Scan for the cell matching the given text and deliver its (X, Y) coordinate at center. 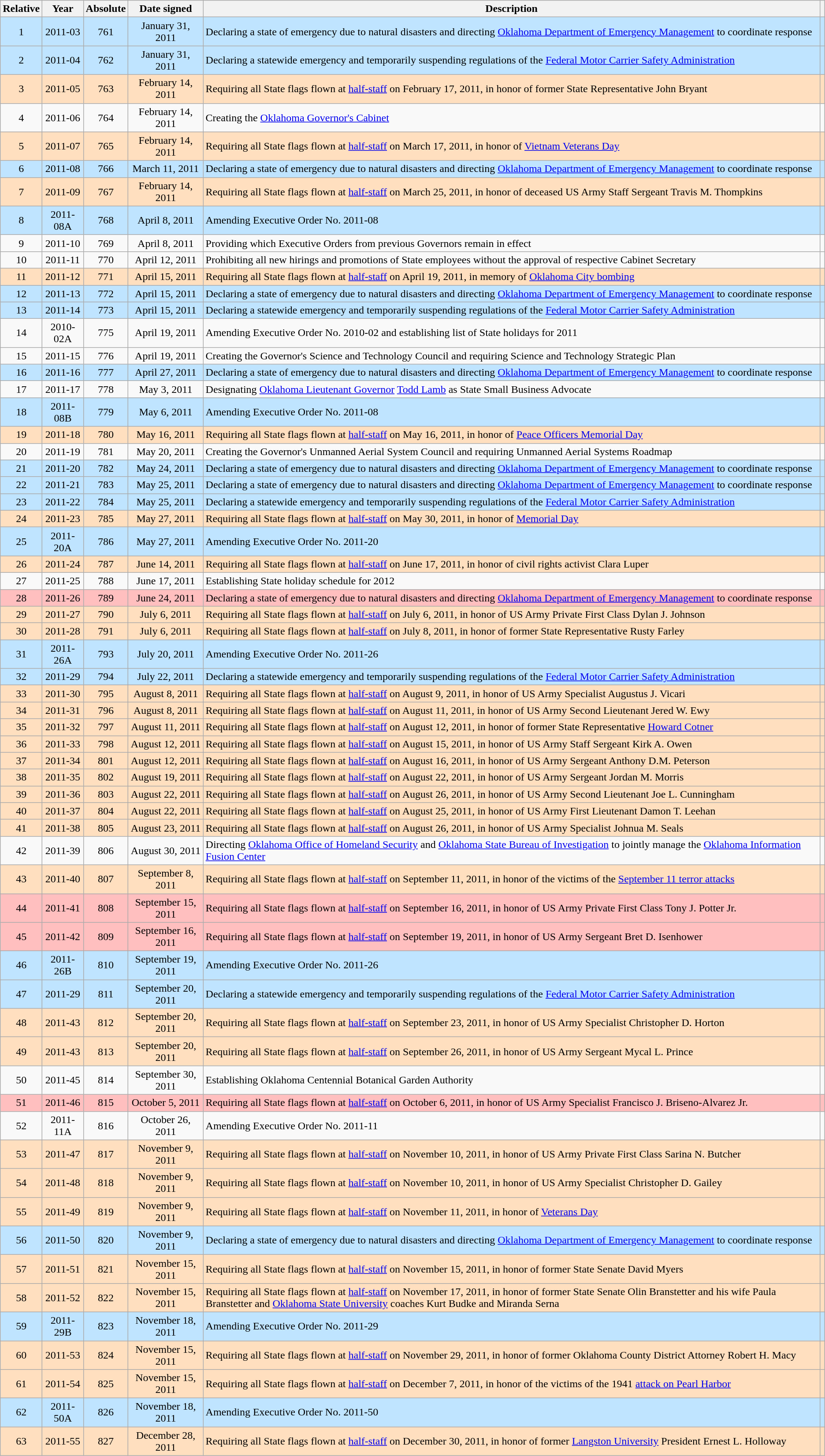
21 (21, 468)
34 (21, 710)
2011-35 (63, 777)
19 (21, 435)
2 (21, 60)
806 (106, 850)
2011-09 (63, 191)
771 (106, 276)
Requiring all State flags flown at half-staff on July 8, 2011, in honor of former State Representative Rusty Farley (511, 631)
57 (21, 1269)
812 (106, 1023)
Creating the Oklahoma Governor's Cabinet (511, 117)
31 (21, 654)
37 (21, 761)
June 14, 2011 (166, 564)
32 (21, 677)
2011-26A (63, 654)
August 23, 2011 (166, 828)
6 (21, 169)
29 (21, 615)
2011-52 (63, 1297)
August 19, 2011 (166, 777)
Designating Oklahoma Lieutenant Governor Todd Lamb as State Small Business Advocate (511, 389)
2011-08A (63, 220)
769 (106, 243)
2011-17 (63, 389)
2011-39 (63, 850)
23 (21, 502)
5 (21, 146)
Relative (21, 9)
2010-02A (63, 333)
7 (21, 191)
791 (106, 631)
787 (106, 564)
2011-22 (63, 502)
26 (21, 564)
816 (106, 1125)
20 (21, 452)
April 27, 2011 (166, 373)
768 (106, 220)
798 (106, 744)
18 (21, 412)
2011-03 (63, 32)
59 (21, 1326)
17 (21, 389)
47 (21, 994)
2011-11A (63, 1125)
Requiring all State flags flown at half-staff on September 26, 2011, in honor of US Army Sergeant Mycal L. Prince (511, 1051)
March 11, 2011 (166, 169)
50 (21, 1080)
10 (21, 260)
2011-45 (63, 1080)
September 8, 2011 (166, 879)
Requiring all State flags flown at half-staff on November 10, 2011, in honor of US Army Private First Class Sarina N. Butcher (511, 1154)
777 (106, 373)
803 (106, 794)
June 24, 2011 (166, 597)
Prohibiting all new hirings and promotions of State employees without the approval of respective Cabinet Secretary (511, 260)
27 (21, 581)
Requiring all State flags flown at half-staff on August 9, 2011, in honor of US Army Specialist Augustus J. Vicari (511, 694)
2011-46 (63, 1103)
766 (106, 169)
Requiring all State flags flown at half-staff on December 7, 2011, in honor of the victims of the 1941 attack on Pearl Harbor (511, 1384)
May 20, 2011 (166, 452)
Requiring all State flags flown at half-staff on April 19, 2011, in memory of Oklahoma City bombing (511, 276)
2011-20 (63, 468)
16 (21, 373)
2011-08B (63, 412)
Creating the Governor's Science and Technology Council and requiring Science and Technology Strategic Plan (511, 356)
36 (21, 744)
2011-41 (63, 907)
782 (106, 468)
767 (106, 191)
770 (106, 260)
53 (21, 1154)
Directing Oklahoma Office of Homeland Security and Oklahoma State Bureau of Investigation to jointly manage the Oklahoma Information Fusion Center (511, 850)
Requiring all State flags flown at half-staff on August 16, 2011, in honor of US Army Sergeant Anthony D.M. Peterson (511, 761)
8 (21, 220)
62 (21, 1413)
785 (106, 519)
May 16, 2011 (166, 435)
2011-32 (63, 727)
2011-40 (63, 879)
2011-14 (63, 310)
823 (106, 1326)
2011-27 (63, 615)
Requiring all State flags flown at half-staff on November 10, 2011, in honor of US Army Specialist Christopher D. Gailey (511, 1183)
772 (106, 293)
52 (21, 1125)
Requiring all State flags flown at half-staff on August 26, 2011, in honor of US Army Specialist Johnua M. Seals (511, 828)
Providing which Executive Orders from previous Governors remain in effect (511, 243)
Year (63, 9)
Requiring all State flags flown at half-staff on February 17, 2011, in honor of former State Representative John Bryant (511, 89)
778 (106, 389)
2011-25 (63, 581)
2011-19 (63, 452)
54 (21, 1183)
Establishing Oklahoma Centennial Botanical Garden Authority (511, 1080)
August 11, 2011 (166, 727)
38 (21, 777)
43 (21, 879)
813 (106, 1051)
824 (106, 1355)
2011-55 (63, 1441)
789 (106, 597)
Requiring all State flags flown at half-staff on September 16, 2011, in honor of US Army Private First Class Tony J. Potter Jr. (511, 907)
773 (106, 310)
Requiring all State flags flown at half-staff on March 17, 2011, in honor of Vietnam Veterans Day (511, 146)
Creating the Governor's Unmanned Aerial System Council and requiring Unmanned Aerial Systems Roadmap (511, 452)
797 (106, 727)
Amending Executive Order No. 2011-11 (511, 1125)
September 19, 2011 (166, 966)
Amending Executive Order No. 2011-29 (511, 1326)
805 (106, 828)
790 (106, 615)
Requiring all State flags flown at half-staff on November 11, 2011, in honor of Veterans Day (511, 1212)
795 (106, 694)
2011-13 (63, 293)
2011-06 (63, 117)
44 (21, 907)
765 (106, 146)
2011-18 (63, 435)
Requiring all State flags flown at half-staff on May 30, 2011, in honor of Memorial Day (511, 519)
2011-16 (63, 373)
May 24, 2011 (166, 468)
33 (21, 694)
Requiring all State flags flown at half-staff on August 12, 2011, in honor of former State Representative Howard Cotner (511, 727)
826 (106, 1413)
51 (21, 1103)
2011-48 (63, 1183)
796 (106, 710)
Requiring all State flags flown at half-staff on August 15, 2011, in honor of US Army Staff Sergeant Kirk A. Owen (511, 744)
801 (106, 761)
2011-47 (63, 1154)
2011-11 (63, 260)
Description (511, 9)
2011-38 (63, 828)
802 (106, 777)
Requiring all State flags flown at half-staff on August 11, 2011, in honor of US Army Second Lieutenant Jered W. Ewy (511, 710)
2011-30 (63, 694)
2011-33 (63, 744)
2011-15 (63, 356)
821 (106, 1269)
2011-26B (63, 966)
4 (21, 117)
August 30, 2011 (166, 850)
Requiring all State flags flown at half-staff on June 17, 2011, in honor of civil rights activist Clara Luper (511, 564)
2011-04 (63, 60)
Amending Executive Order No. 2010-02 and establishing list of State holidays for 2011 (511, 333)
July 22, 2011 (166, 677)
2011-05 (63, 89)
56 (21, 1240)
Requiring all State flags flown at half-staff on September 19, 2011, in honor of US Army Sergeant Bret D. Isenhower (511, 937)
55 (21, 1212)
2011-24 (63, 564)
2011-31 (63, 710)
804 (106, 811)
775 (106, 333)
2011-08 (63, 169)
779 (106, 412)
2011-53 (63, 1355)
2011-28 (63, 631)
60 (21, 1355)
763 (106, 89)
June 17, 2011 (166, 581)
49 (21, 1051)
2011-07 (63, 146)
July 20, 2011 (166, 654)
3 (21, 89)
Amending Executive Order No. 2011-20 (511, 541)
794 (106, 677)
2011-50 (63, 1240)
762 (106, 60)
Requiring all State flags flown at half-staff on August 25, 2011, in honor of US Army First Lieutenant Damon T. Leehan (511, 811)
September 30, 2011 (166, 1080)
783 (106, 485)
809 (106, 937)
Requiring all State flags flown at half-staff on May 16, 2011, in honor of Peace Officers Memorial Day (511, 435)
9 (21, 243)
Amending Executive Order No. 2011-50 (511, 1413)
October 26, 2011 (166, 1125)
Requiring all State flags flown at half-staff on November 29, 2011, in honor of former Oklahoma County District Attorney Robert H. Macy (511, 1355)
35 (21, 727)
12 (21, 293)
2011-51 (63, 1269)
April 12, 2011 (166, 260)
14 (21, 333)
48 (21, 1023)
807 (106, 879)
764 (106, 117)
820 (106, 1240)
786 (106, 541)
817 (106, 1154)
15 (21, 356)
30 (21, 631)
Establishing State holiday schedule for 2012 (511, 581)
October 5, 2011 (166, 1103)
2011-20A (63, 541)
Requiring all State flags flown at half-staff on August 26, 2011, in honor of US Army Second Lieutenant Joe L. Cunningham (511, 794)
13 (21, 310)
41 (21, 828)
Requiring all State flags flown at half-staff on March 25, 2011, in honor of deceased US Army Staff Sergeant Travis M. Thompkins (511, 191)
Requiring all State flags flown at half-staff on December 30, 2011, in honor of former Langston University President Ernest L. Holloway (511, 1441)
814 (106, 1080)
Requiring all State flags flown at half-staff on September 23, 2011, in honor of US Army Specialist Christopher D. Horton (511, 1023)
May 6, 2011 (166, 412)
761 (106, 32)
December 28, 2011 (166, 1441)
63 (21, 1441)
810 (106, 966)
22 (21, 485)
1 (21, 32)
Absolute (106, 9)
788 (106, 581)
2011-23 (63, 519)
2011-12 (63, 276)
825 (106, 1384)
61 (21, 1384)
Requiring all State flags flown at half-staff on July 6, 2011, in honor of US Army Private First Class Dylan J. Johnson (511, 615)
784 (106, 502)
Requiring all State flags flown at half-staff on September 11, 2011, in honor of the victims of the September 11 terror attacks (511, 879)
808 (106, 907)
822 (106, 1297)
September 15, 2011 (166, 907)
28 (21, 597)
819 (106, 1212)
2011-54 (63, 1384)
827 (106, 1441)
46 (21, 966)
39 (21, 794)
40 (21, 811)
May 3, 2011 (166, 389)
2011-34 (63, 761)
24 (21, 519)
2011-21 (63, 485)
2011-26 (63, 597)
45 (21, 937)
11 (21, 276)
Requiring all State flags flown at half-staff on August 22, 2011, in honor of US Army Sergeant Jordan M. Morris (511, 777)
781 (106, 452)
2011-10 (63, 243)
2011-29B (63, 1326)
September 16, 2011 (166, 937)
Date signed (166, 9)
Requiring all State flags flown at half-staff on November 15, 2011, in honor of former State Senate David Myers (511, 1269)
811 (106, 994)
818 (106, 1183)
815 (106, 1103)
2011-42 (63, 937)
42 (21, 850)
Requiring all State flags flown at half-staff on October 6, 2011, in honor of US Army Specialist Francisco J. Briseno-Alvarez Jr. (511, 1103)
793 (106, 654)
780 (106, 435)
2011-49 (63, 1212)
776 (106, 356)
58 (21, 1297)
2011-36 (63, 794)
2011-37 (63, 811)
25 (21, 541)
2011-50A (63, 1413)
